Identify which cell holds the provided text, then report its [X, Y] central coordinate. 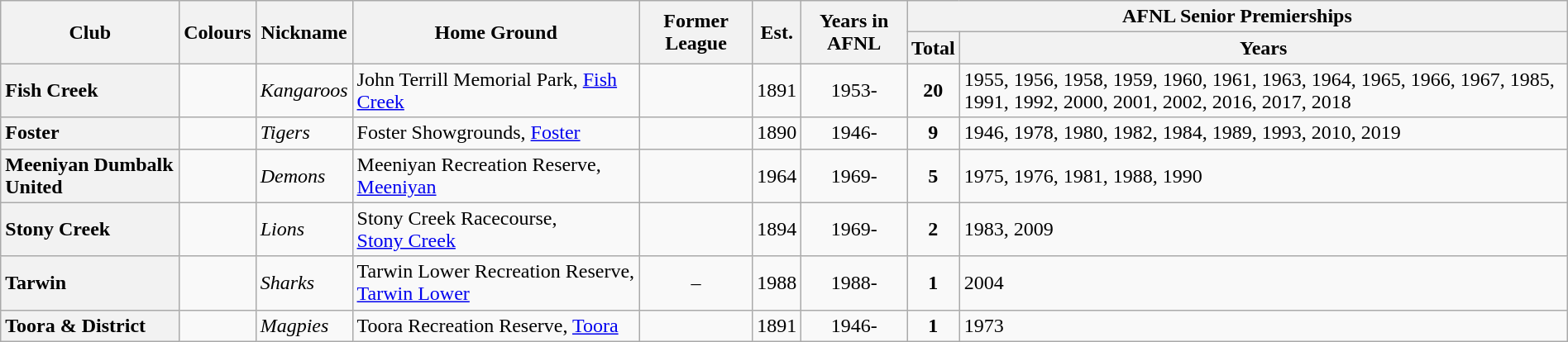
Colours [218, 32]
John Terrill Memorial Park, Fish Creek [496, 91]
Total [934, 48]
2 [934, 230]
Years in AFNL [854, 32]
Foster [90, 133]
Fish Creek [90, 91]
Sharks [304, 283]
– [696, 283]
1988 [777, 283]
Meeniyan Dumbalk United [90, 175]
1988- [854, 283]
Former League [696, 32]
Stony Creek Racecourse,Stony Creek [496, 230]
AFNL Senior Premierships [1237, 17]
1890 [777, 133]
1953- [854, 91]
Est. [777, 32]
Meeniyan Recreation Reserve, Meeniyan [496, 175]
1955, 1956, 1958, 1959, 1960, 1961, 1963, 1964, 1965, 1966, 1967, 1985, 1991, 1992, 2000, 2001, 2002, 2016, 2017, 2018 [1264, 91]
Demons [304, 175]
Toora Recreation Reserve, Toora [496, 325]
1975, 1976, 1981, 1988, 1990 [1264, 175]
Tigers [304, 133]
2004 [1264, 283]
Club [90, 32]
1983, 2009 [1264, 230]
1894 [777, 230]
Stony Creek [90, 230]
Nickname [304, 32]
Toora & District [90, 325]
1973 [1264, 325]
Tarwin Lower Recreation Reserve, Tarwin Lower [496, 283]
5 [934, 175]
Kangaroos [304, 91]
Years [1264, 48]
Tarwin [90, 283]
Home Ground [496, 32]
1964 [777, 175]
1946, 1978, 1980, 1982, 1984, 1989, 1993, 2010, 2019 [1264, 133]
9 [934, 133]
Magpies [304, 325]
Foster Showgrounds, Foster [496, 133]
20 [934, 91]
Lions [304, 230]
